Output the [x, y] coordinate of the center of the cell containing the given text.  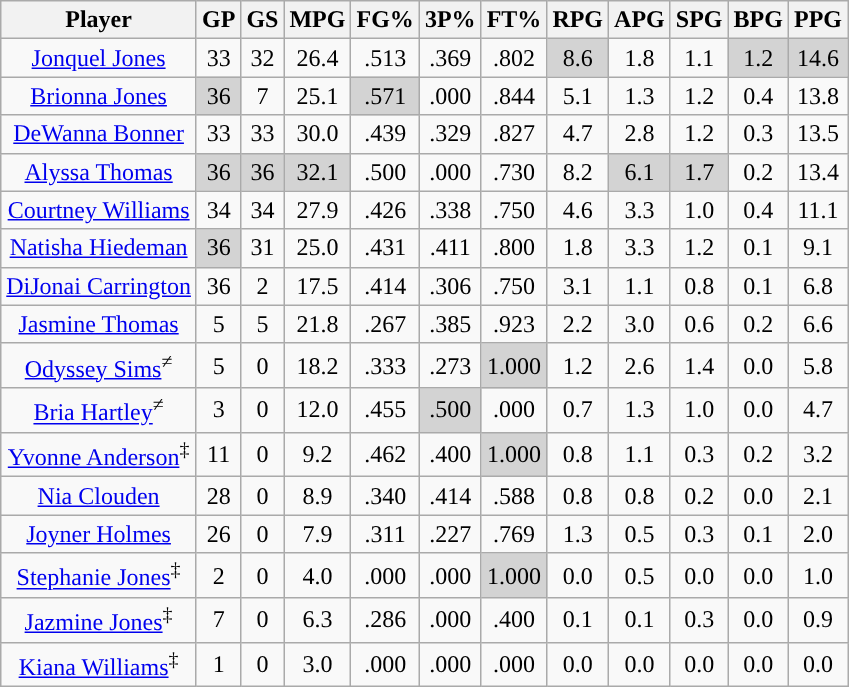
8.6 [578, 58]
30.0 [318, 134]
25.0 [318, 248]
11 [218, 454]
.267 [385, 324]
Jonquel Jones [99, 58]
32.1 [318, 172]
.426 [385, 210]
Kiana Williams‡ [99, 664]
8.2 [578, 172]
MPG [318, 20]
.800 [514, 248]
14.6 [818, 58]
17.5 [318, 286]
8.9 [318, 496]
Jazmine Jones‡ [99, 620]
Yvonne Anderson‡ [99, 454]
Nia Clouden [99, 496]
.431 [385, 248]
APG [640, 20]
FT% [514, 20]
.923 [514, 324]
2.1 [818, 496]
2.8 [640, 134]
.462 [385, 454]
6.1 [640, 172]
3 [218, 410]
6.3 [318, 620]
27.9 [318, 210]
1.4 [699, 366]
28 [218, 496]
Brionna Jones [99, 96]
Courtney Williams [99, 210]
9.2 [318, 454]
3P% [450, 20]
.273 [450, 366]
4.0 [318, 576]
.513 [385, 58]
.329 [450, 134]
.227 [450, 534]
6.6 [818, 324]
21.8 [318, 324]
BPG [758, 20]
31 [262, 248]
13.5 [818, 134]
1.7 [699, 172]
2.6 [640, 366]
.286 [385, 620]
6.8 [818, 286]
.827 [514, 134]
GP [218, 20]
1 [218, 664]
Odyssey Sims≠ [99, 366]
11.1 [818, 210]
DiJonai Carrington [99, 286]
GS [262, 20]
9.1 [818, 248]
0.7 [578, 410]
.455 [385, 410]
Bria Hartley≠ [99, 410]
FG% [385, 20]
26 [218, 534]
3.1 [578, 286]
5.8 [818, 366]
.311 [385, 534]
.439 [385, 134]
7.9 [318, 534]
.411 [450, 248]
12.0 [318, 410]
2.0 [818, 534]
32 [262, 58]
.338 [450, 210]
.340 [385, 496]
13.8 [818, 96]
SPG [699, 20]
4.6 [578, 210]
.306 [450, 286]
Jasmine Thomas [99, 324]
5.1 [578, 96]
3.2 [818, 454]
.333 [385, 366]
.588 [514, 496]
.369 [450, 58]
2.2 [578, 324]
Joyner Holmes [99, 534]
Stephanie Jones‡ [99, 576]
DeWanna Bonner [99, 134]
.385 [450, 324]
RPG [578, 20]
.802 [514, 58]
.730 [514, 172]
0.9 [818, 620]
26.4 [318, 58]
Alyssa Thomas [99, 172]
.571 [385, 96]
Natisha Hiedeman [99, 248]
.844 [514, 96]
25.1 [318, 96]
.769 [514, 534]
Player [99, 20]
PPG [818, 20]
0.6 [699, 324]
18.2 [318, 366]
13.4 [818, 172]
